Return (x, y) of the center of cell containing provided text 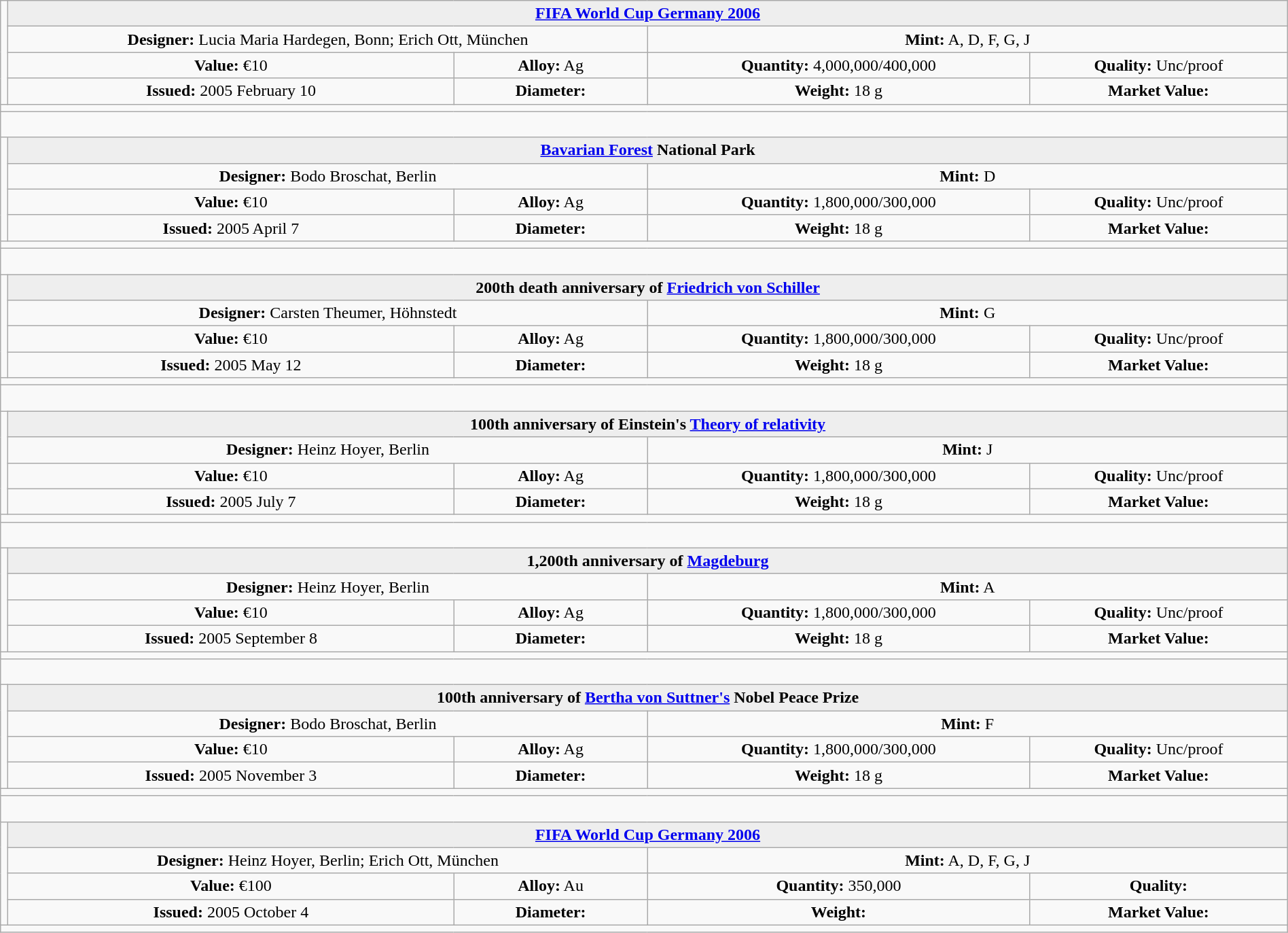
Issued: 2005 October 4 (231, 912)
Alloy: Au (550, 886)
Issued: 2005 November 3 (231, 775)
Designer: Lucia Maria Hardegen, Bonn; Erich Ott, München (327, 39)
Designer: Heinz Hoyer, Berlin; Erich Ott, München (327, 860)
Quality: (1159, 886)
Mint: G (967, 313)
Mint: A (967, 586)
Weight: (838, 912)
200th death anniversary of Friedrich von Schiller (648, 287)
100th anniversary of Bertha von Suttner's Nobel Peace Prize (648, 698)
Bavarian Forest National Park (648, 150)
Designer: Carsten Theumer, Höhnstedt (327, 313)
Issued: 2005 April 7 (231, 228)
Issued: 2005 February 10 (231, 91)
1,200th anniversary of Magdeburg (648, 561)
Quantity: 4,000,000/400,000 (838, 65)
Issued: 2005 July 7 (231, 501)
Mint: J (967, 450)
Issued: 2005 September 8 (231, 638)
100th anniversary of Einstein's Theory of relativity (648, 424)
Quantity: 350,000 (838, 886)
Issued: 2005 May 12 (231, 365)
Mint: F (967, 724)
Value: €100 (231, 886)
Mint: D (967, 176)
